Locate the cell with the specified text and output its (x, y) center coordinate. 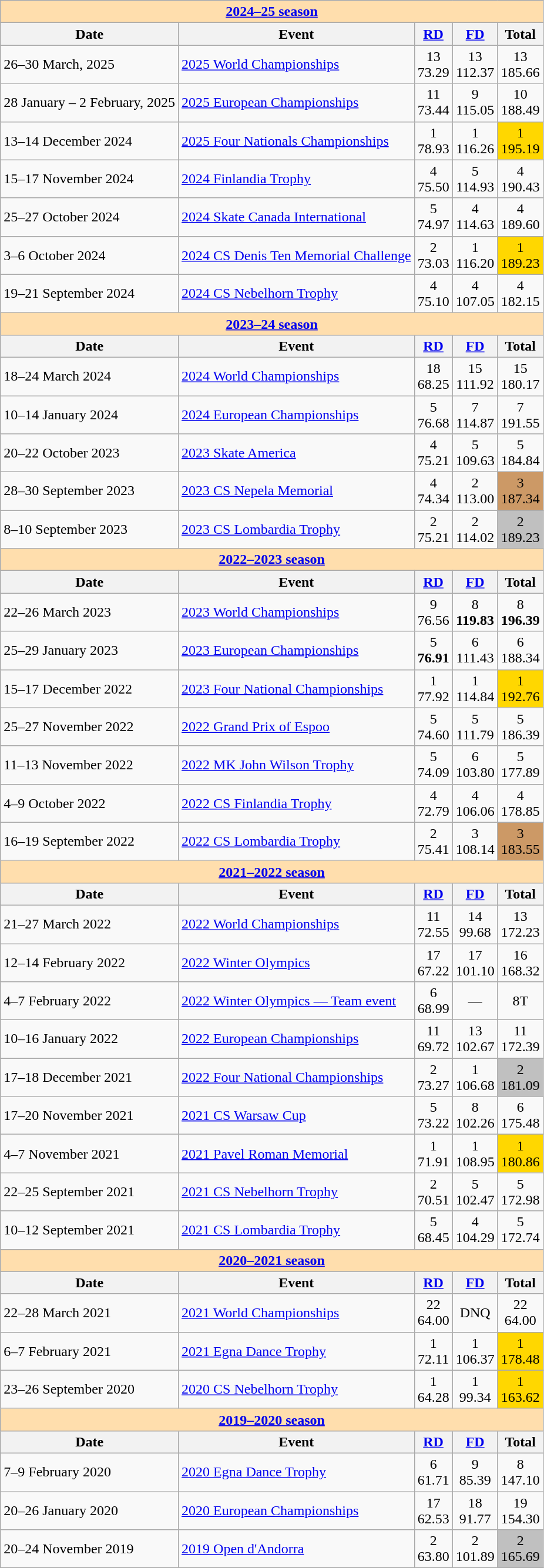
18 68.25 (434, 376)
10–16 January 2022 (89, 1039)
4 74.34 (434, 491)
2023–24 season (272, 324)
2023 World Championships (297, 612)
11 72.55 (434, 924)
4 72.79 (434, 803)
2022 European Championships (297, 1039)
6 111.43 (475, 651)
19–21 September 2024 (89, 294)
2 73.03 (434, 255)
17 67.22 (434, 962)
5 111.79 (475, 727)
5 177.89 (521, 765)
9 85.39 (475, 1472)
8–10 September 2023 (89, 530)
2019 Open d'Andorra (297, 1549)
9 76.56 (434, 612)
4 189.60 (521, 217)
5 74.60 (434, 727)
2021 CS Nebelhorn Trophy (297, 1192)
1 106.68 (475, 1077)
25–27 November 2022 (89, 727)
4 75.50 (434, 179)
4 106.06 (475, 803)
2022 MK John Wilson Trophy (297, 765)
2 70.51 (434, 1192)
2 189.23 (521, 530)
2 73.27 (434, 1077)
11 69.72 (434, 1039)
5 76.68 (434, 415)
25–27 October 2024 (89, 217)
9 115.05 (475, 102)
11–13 November 2022 (89, 765)
2020–2021 season (272, 1260)
6–7 February 2021 (89, 1351)
14 99.68 (475, 924)
4–9 October 2022 (89, 803)
19 154.30 (521, 1510)
7 191.55 (521, 415)
4–7 November 2021 (89, 1153)
5 114.93 (475, 179)
26–30 March, 2025 (89, 65)
8 196.39 (521, 612)
8 119.83 (475, 612)
2025 World Championships (297, 65)
2 75.21 (434, 530)
7–9 February 2020 (89, 1472)
20–24 November 2019 (89, 1549)
18–24 March 2024 (89, 376)
2021 Egna Dance Trophy (297, 1351)
1 192.76 (521, 688)
2024 Skate Canada International (297, 217)
2022 World Championships (297, 924)
5 68.45 (434, 1230)
15–17 November 2024 (89, 179)
8 102.26 (475, 1116)
28–30 September 2023 (89, 491)
1 99.34 (475, 1389)
2021 CS Warsaw Cup (297, 1116)
28 January – 2 February, 2025 (89, 102)
DNQ (475, 1313)
2 165.69 (521, 1549)
1 189.23 (521, 255)
5 73.22 (434, 1116)
2024–25 season (272, 12)
20–26 January 2020 (89, 1510)
3 183.55 (521, 841)
4 182.15 (521, 294)
2 113.00 (475, 491)
13 185.66 (521, 65)
17 101.10 (475, 962)
1 71.91 (434, 1153)
2024 CS Nebelhorn Trophy (297, 294)
1 163.62 (521, 1389)
5 109.63 (475, 453)
4–7 February 2022 (89, 1001)
2021 CS Lombardia Trophy (297, 1230)
2022 CS Lombardia Trophy (297, 841)
13 73.29 (434, 65)
4 178.85 (521, 803)
2023 CS Lombardia Trophy (297, 530)
2023 Four National Championships (297, 688)
2020 Egna Dance Trophy (297, 1472)
5 186.39 (521, 727)
4 104.29 (475, 1230)
15 111.92 (475, 376)
2022 Four National Championships (297, 1077)
8T (521, 1001)
2023 CS Nepela Memorial (297, 491)
2021 Pavel Roman Memorial (297, 1153)
2020 CS Nebelhorn Trophy (297, 1389)
6 188.34 (521, 651)
2023 European Championships (297, 651)
8 147.10 (521, 1472)
17 62.53 (434, 1510)
5 172.98 (521, 1192)
1 114.84 (475, 688)
1 77.92 (434, 688)
2022 Winter Olympics — Team event (297, 1001)
2022 CS Finlandia Trophy (297, 803)
13 172.23 (521, 924)
22–25 September 2021 (89, 1192)
1 195.19 (521, 141)
10–14 January 2024 (89, 415)
2020 European Championships (297, 1510)
2 181.09 (521, 1077)
2023 Skate America (297, 453)
16–19 September 2022 (89, 841)
1 116.20 (475, 255)
4 75.10 (434, 294)
2024 World Championships (297, 376)
15–17 December 2022 (89, 688)
2 101.89 (475, 1549)
11 73.44 (434, 102)
4 75.21 (434, 453)
11 172.39 (521, 1039)
15 180.17 (521, 376)
18 91.77 (475, 1510)
13 102.67 (475, 1039)
2021–2022 season (272, 872)
13 112.37 (475, 65)
1 180.86 (521, 1153)
1 64.28 (434, 1389)
5 74.97 (434, 217)
3 108.14 (475, 841)
22–28 March 2021 (89, 1313)
10 188.49 (521, 102)
23–26 September 2020 (89, 1389)
2022–2023 season (272, 560)
17–18 December 2021 (89, 1077)
2022 Grand Prix of Espoo (297, 727)
2021 World Championships (297, 1313)
2025 European Championships (297, 102)
6 103.80 (475, 765)
2019–2020 season (272, 1419)
17–20 November 2021 (89, 1116)
2 114.02 (475, 530)
1 78.93 (434, 141)
13–14 December 2024 (89, 141)
5 76.91 (434, 651)
21–27 March 2022 (89, 924)
7 114.87 (475, 415)
2025 Four Nationals Championships (297, 141)
5 102.47 (475, 1192)
22–26 March 2023 (89, 612)
3 187.34 (521, 491)
2 63.80 (434, 1549)
4 114.63 (475, 217)
— (475, 1001)
4 190.43 (521, 179)
6 68.99 (434, 1001)
12–14 February 2022 (89, 962)
4 107.05 (475, 294)
1 178.48 (521, 1351)
2022 Winter Olympics (297, 962)
1 116.26 (475, 141)
1 72.11 (434, 1351)
6 61.71 (434, 1472)
1 108.95 (475, 1153)
2024 European Championships (297, 415)
5 172.74 (521, 1230)
16 168.32 (521, 962)
20–22 October 2023 (89, 453)
6 175.48 (521, 1116)
5 184.84 (521, 453)
5 74.09 (434, 765)
3–6 October 2024 (89, 255)
10–12 September 2021 (89, 1230)
2024 Finlandia Trophy (297, 179)
2024 CS Denis Ten Memorial Challenge (297, 255)
1 106.37 (475, 1351)
2 75.41 (434, 841)
25–29 January 2023 (89, 651)
